Capture the cell that displays the provided text and extract its [x, y] central coordinate. 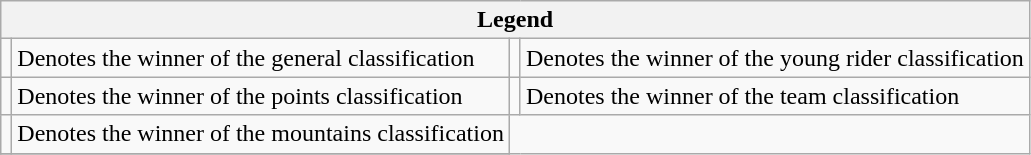
Denotes the winner of the mountains classification [261, 134]
Denotes the winner of the team classification [774, 96]
Legend [516, 20]
Denotes the winner of the general classification [261, 58]
Denotes the winner of the points classification [261, 96]
Denotes the winner of the young rider classification [774, 58]
